For the text-containing cell, return its midpoint in (X, Y) coordinate format. 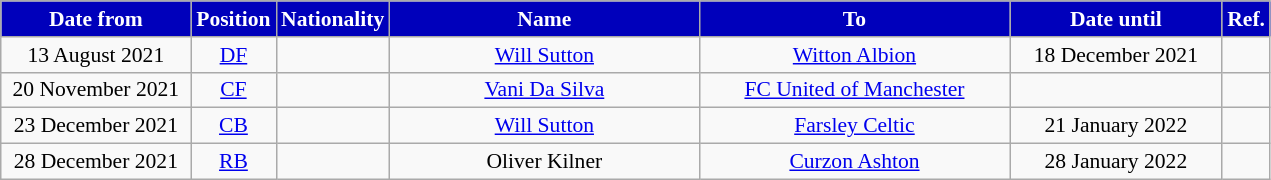
Farsley Celtic (854, 126)
RB (234, 162)
20 November 2021 (96, 90)
Nationality (332, 19)
Witton Albion (854, 55)
21 January 2022 (1116, 126)
Name (544, 19)
28 January 2022 (1116, 162)
Curzon Ashton (854, 162)
CF (234, 90)
Date from (96, 19)
CB (234, 126)
DF (234, 55)
18 December 2021 (1116, 55)
13 August 2021 (96, 55)
FC United of Manchester (854, 90)
23 December 2021 (96, 126)
Oliver Kilner (544, 162)
Date until (1116, 19)
28 December 2021 (96, 162)
Vani Da Silva (544, 90)
To (854, 19)
Ref. (1246, 19)
Position (234, 19)
